Extract the (X, Y) coordinate from the center of the cell holding the provided text.  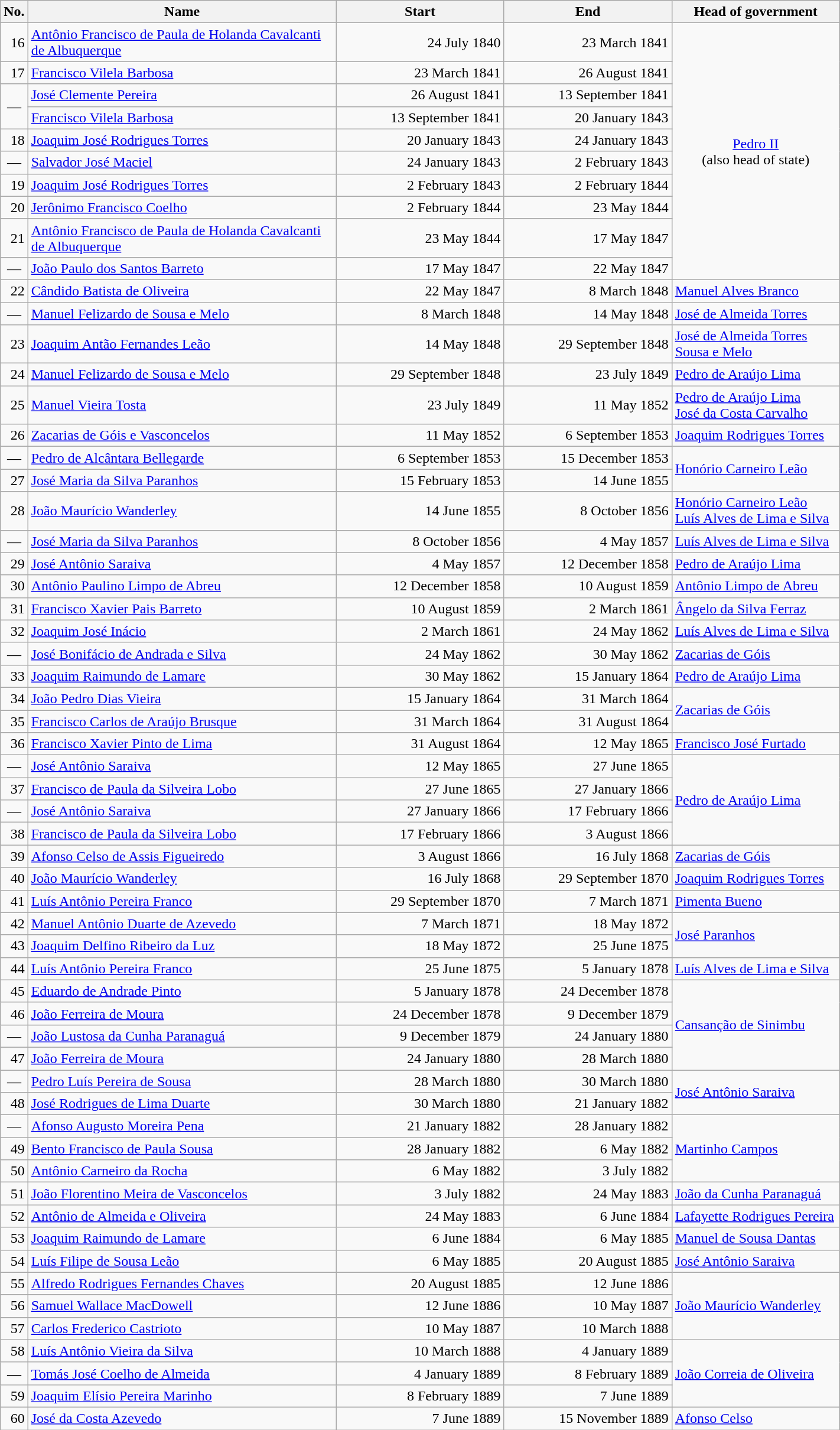
30 (14, 586)
58 (14, 1351)
23 (14, 344)
20 (14, 207)
15 February 1853 (420, 480)
Manuel Alves Branco (756, 291)
Ângelo da Silva Ferraz (756, 609)
Manuel Vieira Tosta (182, 405)
24 (14, 375)
José Rodrigues de Lima Duarte (182, 1104)
50 (14, 1171)
59 (14, 1396)
José de Almeida TorresSousa e Melo (756, 344)
Pedro Luís Pereira de Sousa (182, 1081)
Pedro de Araújo LimaJosé da Costa Carvalho (756, 405)
João Florentino Meira de Vasconcelos (182, 1194)
45 (14, 991)
Carlos Frederico Castrioto (182, 1328)
João Lustosa da Cunha Paranaguá (182, 1036)
Pedro de Alcântara Bellegarde (182, 458)
19 (14, 185)
37 (14, 789)
Cansanção de Sinimbu (756, 1025)
40 (14, 879)
Joaquim Antão Fernandes Leão (182, 344)
Pedro II(also head of state) (756, 151)
39 (14, 856)
Antônio Paulino Limpo de Abreu (182, 586)
Martinho Campos (756, 1149)
Joaquim Elísio Pereira Marinho (182, 1396)
60 (14, 1418)
Francisco José Furtado (756, 744)
Joaquim José Inácio (182, 631)
Afonso Celso de Assis Figueiredo (182, 856)
Start (420, 12)
34 (14, 698)
41 (14, 901)
55 (14, 1283)
29 (14, 564)
No. (14, 12)
22 (14, 291)
Bento Francisco de Paula Sousa (182, 1149)
31 (14, 609)
56 (14, 1306)
Honório Carneiro Leão (756, 469)
José da Costa Azevedo (182, 1418)
José Clemente Pereira (182, 95)
57 (14, 1328)
38 (14, 834)
Eduardo de Andrade Pinto (182, 991)
15 November 1889 (588, 1418)
Alfredo Rodrigues Fernandes Chaves (182, 1283)
18 (14, 140)
42 (14, 924)
49 (14, 1149)
Francisco Carlos de Araújo Brusque (182, 721)
Manuel de Sousa Dantas (756, 1239)
44 (14, 968)
51 (14, 1194)
Tomás José Coelho de Almeida (182, 1373)
Luís Antônio Vieira da Silva (182, 1351)
25 (14, 405)
36 (14, 744)
End (588, 12)
Pimenta Bueno (756, 901)
Afonso Celso (756, 1418)
43 (14, 946)
47 (14, 1058)
Joaquim Delfino Ribeiro da Luz (182, 946)
Name (182, 12)
15 December 1853 (588, 458)
52 (14, 1216)
27 (14, 480)
Salvador José Maciel (182, 162)
Honório Carneiro LeãoLuís Alves de Lima e Silva (756, 511)
17 (14, 73)
José de Almeida Torres (756, 314)
João Pedro Dias Vieira (182, 698)
Samuel Wallace MacDowell (182, 1306)
José Paranhos (756, 935)
João da Cunha Paranaguá (756, 1194)
Antônio Limpo de Abreu (756, 586)
48 (14, 1104)
Luís Filipe de Sousa Leão (182, 1261)
Lafayette Rodrigues Pereira (756, 1216)
Jerônimo Francisco Coelho (182, 207)
26 (14, 435)
Antônio Carneiro da Rocha (182, 1171)
Manuel Antônio Duarte de Azevedo (182, 924)
16 (14, 43)
32 (14, 631)
João Paulo dos Santos Barreto (182, 268)
54 (14, 1261)
Afonso Augusto Moreira Pena (182, 1126)
João Correia de Oliveira (756, 1373)
28 (14, 511)
24 July 1840 (420, 43)
Francisco Xavier Pinto de Lima (182, 744)
Francisco Xavier Pais Barreto (182, 609)
Cândido Batista de Oliveira (182, 291)
35 (14, 721)
46 (14, 1013)
21 (14, 238)
José Bonifácio de Andrada e Silva (182, 654)
Zacarias de Góis e Vasconcelos (182, 435)
53 (14, 1239)
Head of government (756, 12)
Antônio de Almeida e Oliveira (182, 1216)
33 (14, 676)
